Determine the [X, Y] coordinate at the center of the cell enclosing the given text.  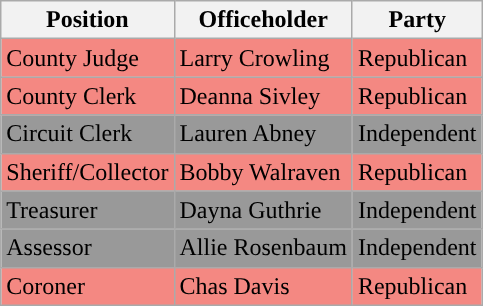
Bobby Walraven [263, 172]
County Clerk [88, 96]
Treasurer [88, 210]
Assessor [88, 248]
Coroner [88, 286]
Larry Crowling [263, 58]
Lauren Abney [263, 134]
Officeholder [263, 20]
Dayna Guthrie [263, 210]
Deanna Sivley [263, 96]
Position [88, 20]
Sheriff/Collector [88, 172]
Chas Davis [263, 286]
Party [417, 20]
Allie Rosenbaum [263, 248]
Circuit Clerk [88, 134]
County Judge [88, 58]
